Output the (x, y) coordinate of the center of the cell containing the given text.  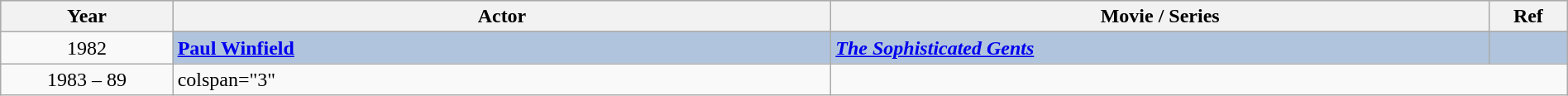
Ref (1528, 17)
1983 – 89 (87, 79)
Movie / Series (1160, 17)
1982 (87, 48)
Paul Winfield (502, 48)
Actor (502, 17)
The Sophisticated Gents (1160, 48)
Year (87, 17)
colspan="3" (502, 79)
